Scan for the cell matching the given text and deliver its [x, y] coordinate at center. 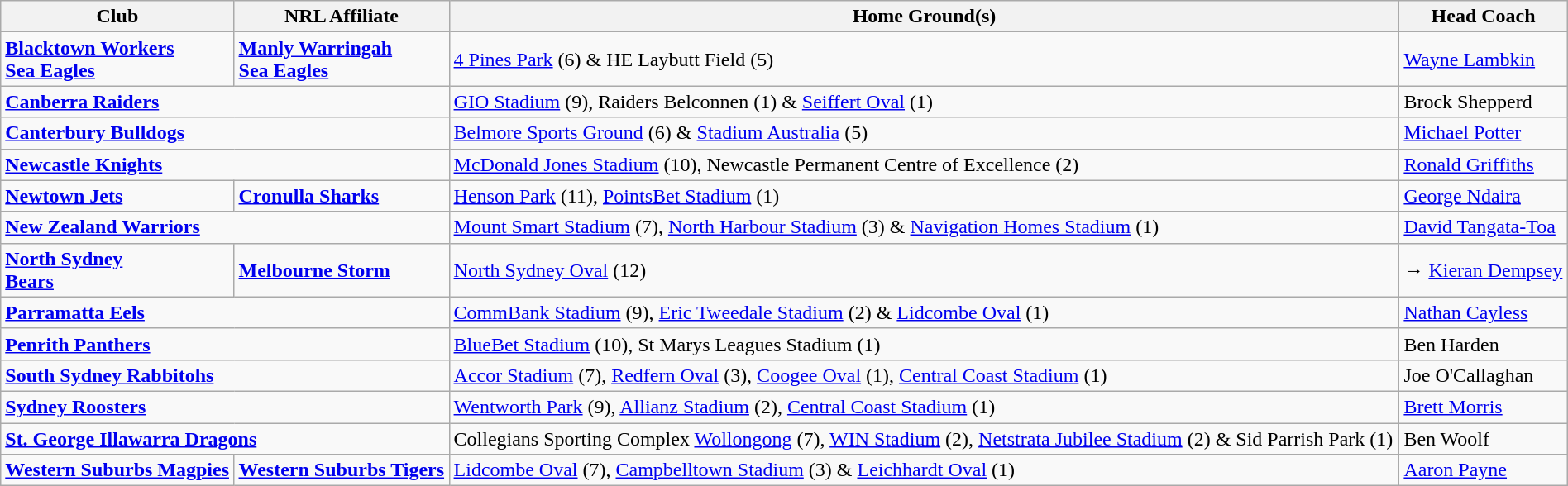
Henson Park (11), PointsBet Stadium (1) [925, 196]
Wentworth Park (9), Allianz Stadium (2), Central Coast Stadium (1) [925, 407]
Lidcombe Oval (7), Campbelltown Stadium (3) & Leichhardt Oval (1) [925, 470]
Canberra Raiders [225, 102]
Newtown Jets [117, 196]
Home Ground(s) [925, 17]
David Tangata-Toa [1484, 227]
Joe O'Callaghan [1484, 375]
McDonald Jones Stadium (10), Newcastle Permanent Centre of Excellence (2) [925, 164]
George Ndaira [1484, 196]
Belmore Sports Ground (6) & Stadium Australia (5) [925, 133]
→ Kieran Dempsey [1484, 269]
Western Suburbs Magpies [117, 470]
Parramatta Eels [225, 312]
Sydney Roosters [225, 407]
Ronald Griffiths [1484, 164]
CommBank Stadium (9), Eric Tweedale Stadium (2) & Lidcombe Oval (1) [925, 312]
Brock Shepperd [1484, 102]
Head Coach [1484, 17]
Aaron Payne [1484, 470]
Brett Morris [1484, 407]
South Sydney Rabbitohs [225, 375]
Penrith Panthers [225, 344]
North SydneyBears [117, 269]
Cronulla Sharks [342, 196]
Ben Woolf [1484, 439]
Canterbury Bulldogs [225, 133]
Western Suburbs Tigers [342, 470]
Blacktown WorkersSea Eagles [117, 60]
Wayne Lambkin [1484, 60]
Newcastle Knights [225, 164]
Melbourne Storm [342, 269]
New Zealand Warriors [225, 227]
BlueBet Stadium (10), St Marys Leagues Stadium (1) [925, 344]
GIO Stadium (9), Raiders Belconnen (1) & Seiffert Oval (1) [925, 102]
St. George Illawarra Dragons [225, 439]
Ben Harden [1484, 344]
Manly WarringahSea Eagles [342, 60]
Michael Potter [1484, 133]
Collegians Sporting Complex Wollongong (7), WIN Stadium (2), Netstrata Jubilee Stadium (2) & Sid Parrish Park (1) [925, 439]
Accor Stadium (7), Redfern Oval (3), Coogee Oval (1), Central Coast Stadium (1) [925, 375]
Mount Smart Stadium (7), North Harbour Stadium (3) & Navigation Homes Stadium (1) [925, 227]
Nathan Cayless [1484, 312]
NRL Affiliate [342, 17]
North Sydney Oval (12) [925, 269]
Club [117, 17]
4 Pines Park (6) & HE Laybutt Field (5) [925, 60]
